From the cell containing the given text, extract its center point as [x, y] coordinate. 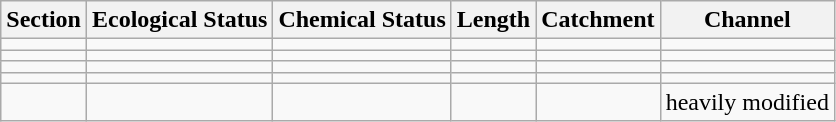
Ecological Status [179, 20]
heavily modified [747, 102]
Length [493, 20]
Catchment [598, 20]
Section [44, 20]
Chemical Status [362, 20]
Channel [747, 20]
